Determine the [x, y] coordinate at the center of the cell enclosing the given text.  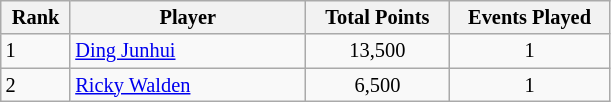
6,500 [378, 85]
Events Played [530, 17]
Player [188, 17]
Ricky Walden [188, 85]
2 [36, 85]
13,500 [378, 51]
Ding Junhui [188, 51]
Total Points [378, 17]
Rank [36, 17]
